Pinpoint the cell where the given text exists, returning its [x, y] midpoint coordinate. 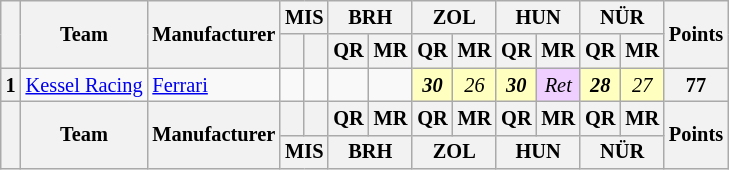
26 [475, 85]
27 [642, 85]
1 [11, 85]
77 [696, 85]
Ret [558, 85]
28 [600, 85]
Kessel Racing [84, 85]
Ferrari [214, 85]
